Detect which cell encompasses the target text, then output its (x, y) center coordinate. 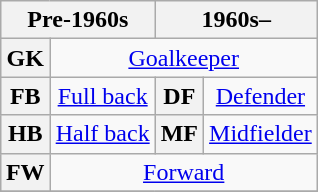
FB (25, 96)
Full back (102, 96)
Half back (102, 134)
HB (25, 134)
GK (25, 58)
Defender (261, 96)
Midfielder (261, 134)
1960s– (236, 20)
Goalkeeper (184, 58)
MF (179, 134)
Forward (184, 172)
Pre-1960s (78, 20)
FW (25, 172)
DF (179, 96)
